Determine the [x, y] coordinate at the center of the cell enclosing the given text.  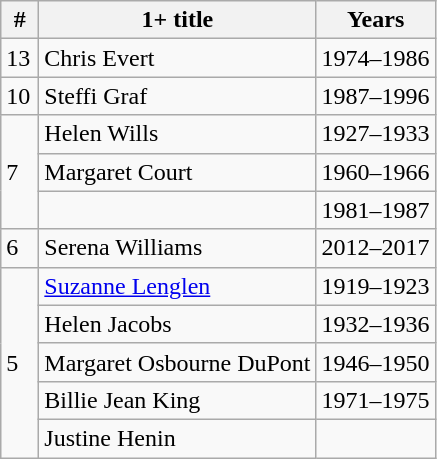
Margaret Osbourne DuPont [178, 362]
1981–1987 [376, 210]
1932–1936 [376, 324]
Years [376, 20]
7 [20, 172]
Chris Evert [178, 58]
10 [20, 96]
1971–1975 [376, 400]
13 [20, 58]
Serena Williams [178, 248]
1+ title [178, 20]
Steffi Graf [178, 96]
1974–1986 [376, 58]
1927–1933 [376, 134]
Suzanne Lenglen [178, 286]
Billie Jean King [178, 400]
Justine Henin [178, 438]
1960–1966 [376, 172]
6 [20, 248]
5 [20, 362]
Helen Wills [178, 134]
Margaret Court [178, 172]
1919–1923 [376, 286]
Helen Jacobs [178, 324]
2012–2017 [376, 248]
1946–1950 [376, 362]
# [20, 20]
1987–1996 [376, 96]
